From the cell containing the given text, extract its center point as [X, Y] coordinate. 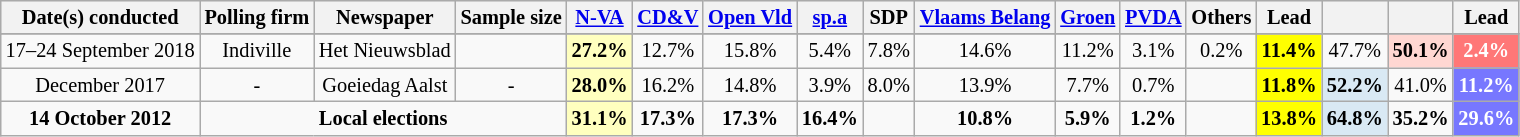
41.0% [1421, 85]
8.0% [889, 85]
SDP [889, 17]
47.7% [1355, 51]
13.9% [986, 85]
5.4% [830, 51]
Newspaper [385, 17]
50.1% [1421, 51]
sp.a [830, 17]
14.8% [750, 85]
10.8% [986, 118]
December 2017 [100, 85]
17–24 September 2018 [100, 51]
3.9% [830, 85]
Open Vld [750, 17]
14.6% [986, 51]
Groen [1088, 17]
16.2% [668, 85]
1.2% [1153, 118]
13.8% [1289, 118]
16.4% [830, 118]
Date(s) conducted [100, 17]
2.4% [1486, 51]
28.0% [600, 85]
64.8% [1355, 118]
0.7% [1153, 85]
Het Nieuwsblad [385, 51]
7.8% [889, 51]
12.7% [668, 51]
29.6% [1486, 118]
Goeiedag Aalst [385, 85]
N-VA [600, 17]
35.2% [1421, 118]
14 October 2012 [100, 118]
CD&V [668, 17]
11.4% [1289, 51]
Local elections [384, 118]
Polling firm [257, 17]
27.2% [600, 51]
Others [1221, 17]
Vlaams Belang [986, 17]
Sample size [512, 17]
Indiville [257, 51]
11.8% [1289, 85]
31.1% [600, 118]
PVDA [1153, 17]
5.9% [1088, 118]
15.8% [750, 51]
7.7% [1088, 85]
0.2% [1221, 51]
3.1% [1153, 51]
52.2% [1355, 85]
